Pinpoint the cell where the given text exists, returning its [x, y] midpoint coordinate. 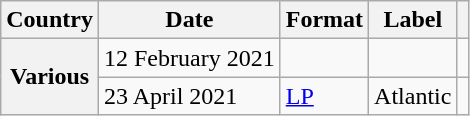
Various [50, 77]
Format [324, 20]
Country [50, 20]
LP [324, 96]
23 April 2021 [189, 96]
Atlantic [413, 96]
12 February 2021 [189, 58]
Label [413, 20]
Date [189, 20]
